Detect which cell encompasses the target text, then output its [X, Y] center coordinate. 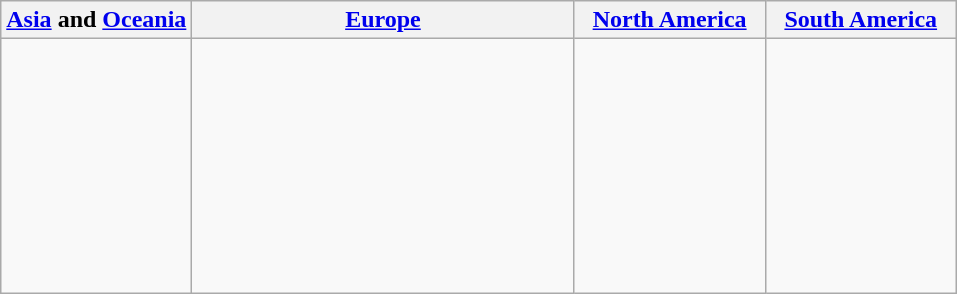
South America [860, 20]
Asia and Oceania [96, 20]
North America [670, 20]
Europe [383, 20]
